From the cell containing the given text, extract its center point as [x, y] coordinate. 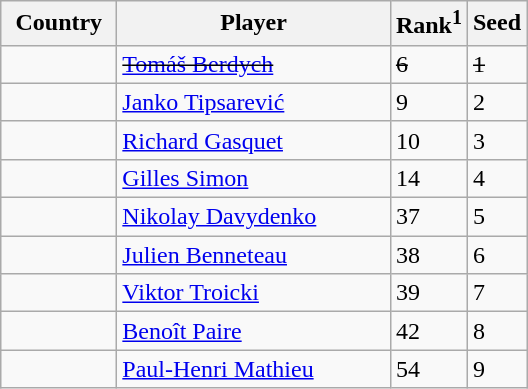
Julien Benneteau [254, 255]
Player [254, 24]
10 [428, 140]
Country [59, 24]
37 [428, 217]
7 [496, 293]
Paul-Henri Mathieu [254, 369]
14 [428, 178]
Janko Tipsarević [254, 102]
Gilles Simon [254, 178]
Nikolay Davydenko [254, 217]
42 [428, 331]
Benoît Paire [254, 331]
54 [428, 369]
5 [496, 217]
Rank1 [428, 24]
Viktor Troicki [254, 293]
Richard Gasquet [254, 140]
2 [496, 102]
3 [496, 140]
39 [428, 293]
8 [496, 331]
4 [496, 178]
38 [428, 255]
Seed [496, 24]
1 [496, 64]
Tomáš Berdych [254, 64]
